Output the [X, Y] coordinate of the center of the cell containing the given text.  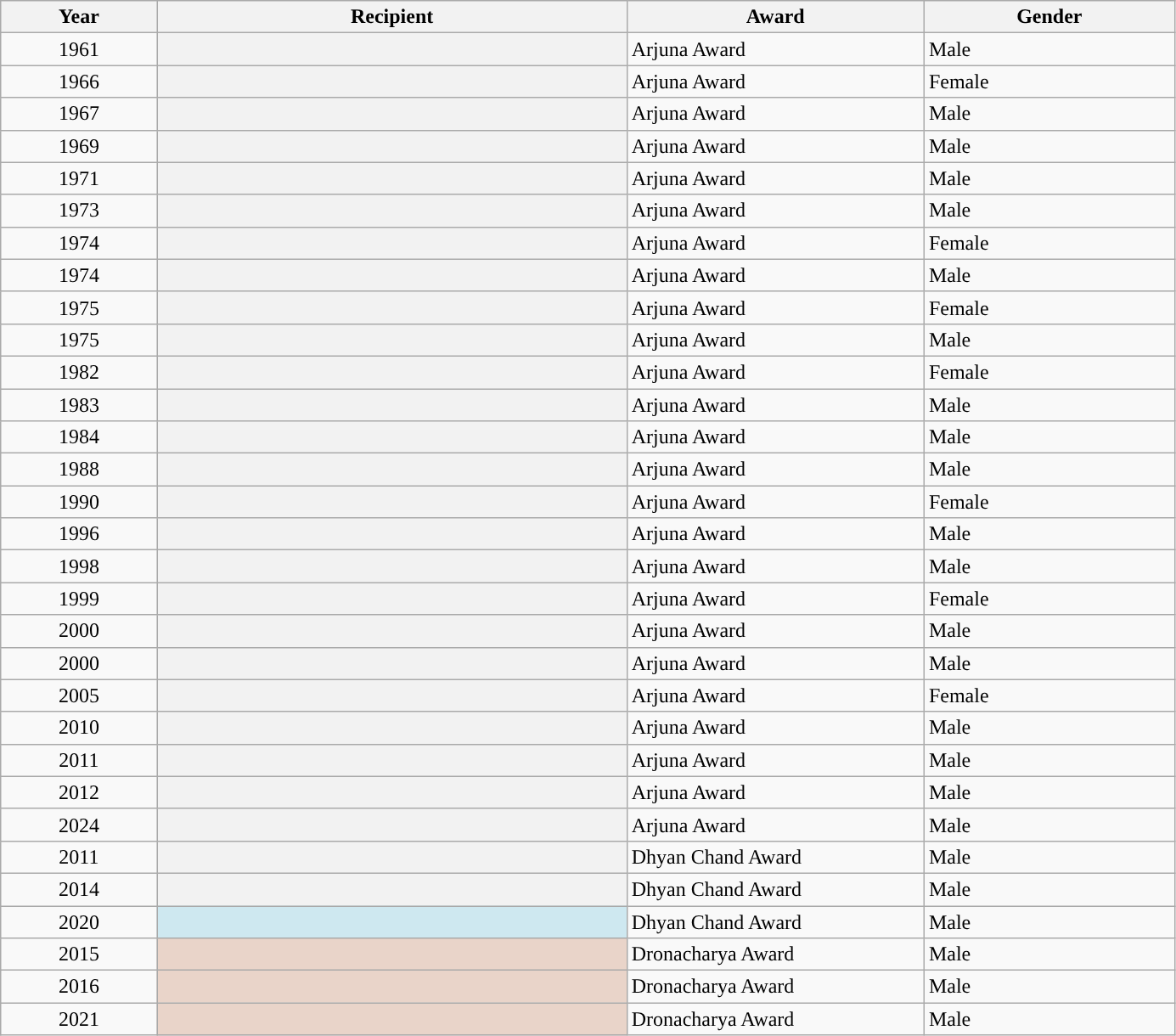
1966 [79, 82]
2016 [79, 987]
1973 [79, 211]
1996 [79, 534]
Award [775, 17]
1982 [79, 372]
2015 [79, 954]
1969 [79, 146]
1971 [79, 178]
Recipient [392, 17]
Year [79, 17]
1990 [79, 502]
1988 [79, 470]
1983 [79, 405]
1999 [79, 599]
1998 [79, 566]
2024 [79, 825]
Gender [1049, 17]
2020 [79, 921]
2014 [79, 889]
2005 [79, 695]
2010 [79, 728]
2021 [79, 1019]
1984 [79, 437]
1967 [79, 114]
1961 [79, 49]
2012 [79, 792]
